Pinpoint the cell where the given text exists, returning its (x, y) midpoint coordinate. 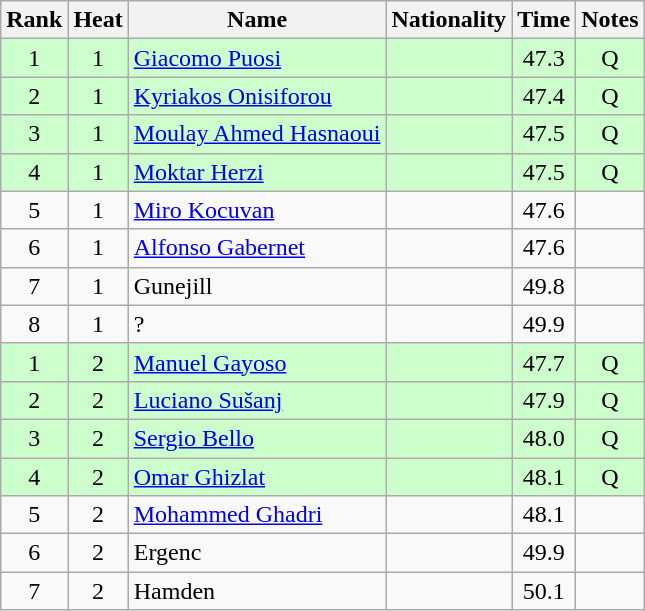
Luciano Sušanj (257, 400)
Gunejill (257, 286)
50.1 (544, 591)
Name (257, 20)
48.0 (544, 438)
Miro Kocuvan (257, 210)
Hamden (257, 591)
Moktar Herzi (257, 172)
Manuel Gayoso (257, 362)
Kyriakos Onisiforou (257, 96)
Omar Ghizlat (257, 477)
Ergenc (257, 553)
Giacomo Puosi (257, 58)
Heat (98, 20)
? (257, 324)
47.4 (544, 96)
Rank (34, 20)
47.9 (544, 400)
Sergio Bello (257, 438)
47.3 (544, 58)
8 (34, 324)
Moulay Ahmed Hasnaoui (257, 134)
49.8 (544, 286)
Mohammed Ghadri (257, 515)
Time (544, 20)
Alfonso Gabernet (257, 248)
Nationality (449, 20)
47.7 (544, 362)
Notes (610, 20)
